Pinpoint the cell where the given text exists, returning its [X, Y] midpoint coordinate. 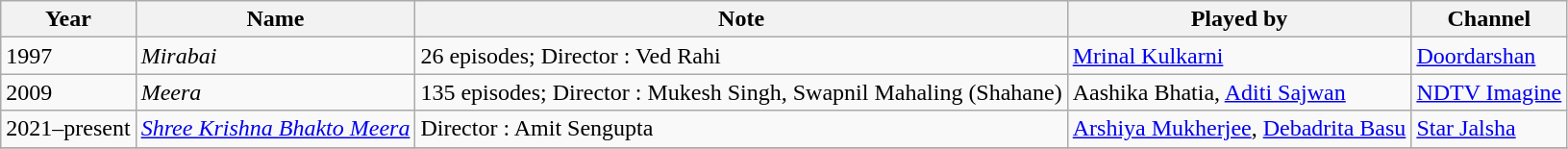
Aashika Bhatia, Aditi Sajwan [1239, 92]
Star Jalsha [1489, 129]
2021–present [68, 129]
1997 [68, 56]
Year [68, 19]
2009 [68, 92]
Mrinal Kulkarni [1239, 56]
Director : Amit Sengupta [741, 129]
Doordarshan [1489, 56]
Shree Krishna Bhakto Meera [275, 129]
26 episodes; Director : Ved Rahi [741, 56]
Played by [1239, 19]
Arshiya Mukherjee, Debadrita Basu [1239, 129]
Meera [275, 92]
NDTV Imagine [1489, 92]
Note [741, 19]
Channel [1489, 19]
Mirabai [275, 56]
135 episodes; Director : Mukesh Singh, Swapnil Mahaling (Shahane) [741, 92]
Name [275, 19]
